Determine the (x, y) coordinate at the center of the cell enclosing the given text.  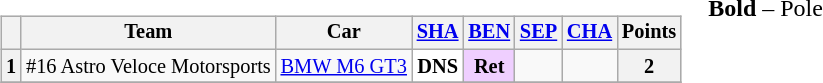
#16 Astro Veloce Motorsports (148, 66)
Car (344, 33)
Team (148, 33)
Points (649, 33)
BEN (489, 33)
BMW M6 GT3 (344, 66)
CHA (590, 33)
SEP (538, 33)
Ret (489, 66)
SHA (438, 33)
DNS (438, 66)
2 (649, 66)
1 (11, 66)
